Detect which cell encompasses the target text, then output its [X, Y] center coordinate. 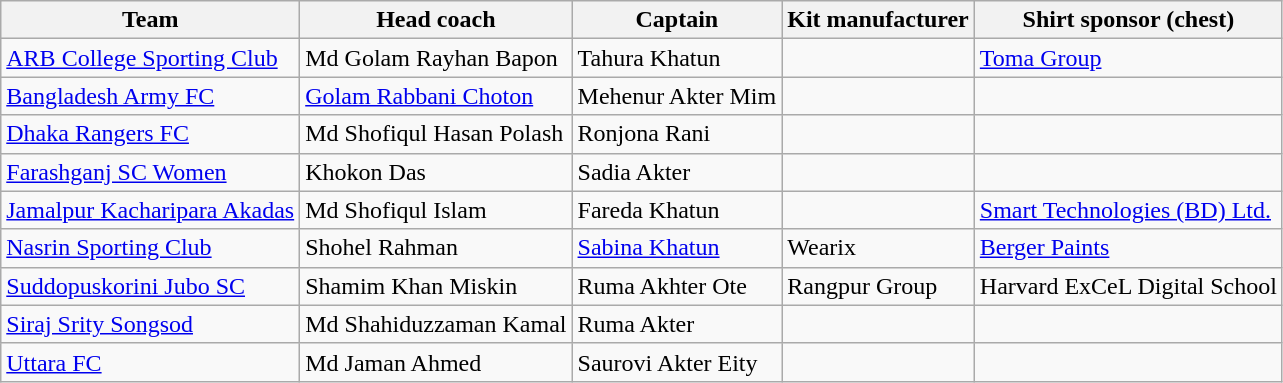
Smart Technologies (BD) Ltd. [1128, 210]
Jamalpur Kacharipara Akadas [150, 210]
Berger Paints [1128, 248]
Md Shofiqul Islam [436, 210]
Ruma Akhter Ote [677, 286]
Kit manufacturer [878, 20]
Fareda Khatun [677, 210]
Suddopuskorini Jubo SC [150, 286]
Nasrin Sporting Club [150, 248]
Khokon Das [436, 172]
Saurovi Akter Eity [677, 362]
Tahura Khatun [677, 58]
Md Shofiqul Hasan Polash [436, 134]
Wearix [878, 248]
Sadia Akter [677, 172]
ARB College Sporting Club [150, 58]
Siraj Srity Songsod [150, 324]
Bangladesh Army FC [150, 96]
Head coach [436, 20]
Sabina Khatun [677, 248]
Shamim Khan Miskin [436, 286]
Ruma Akter [677, 324]
Shohel Rahman [436, 248]
Shirt sponsor (chest) [1128, 20]
Team [150, 20]
Md Golam Rayhan Bapon [436, 58]
Captain [677, 20]
Toma Group [1128, 58]
Uttara FC [150, 362]
Golam Rabbani Choton [436, 96]
Ronjona Rani [677, 134]
Dhaka Rangers FC [150, 134]
Md Shahiduzzaman Kamal [436, 324]
Mehenur Akter Mim [677, 96]
Md Jaman Ahmed [436, 362]
Rangpur Group [878, 286]
Farashganj SC Women [150, 172]
Harvard ExCeL Digital School [1128, 286]
